Output the (x, y) coordinate of the center of the cell containing the given text.  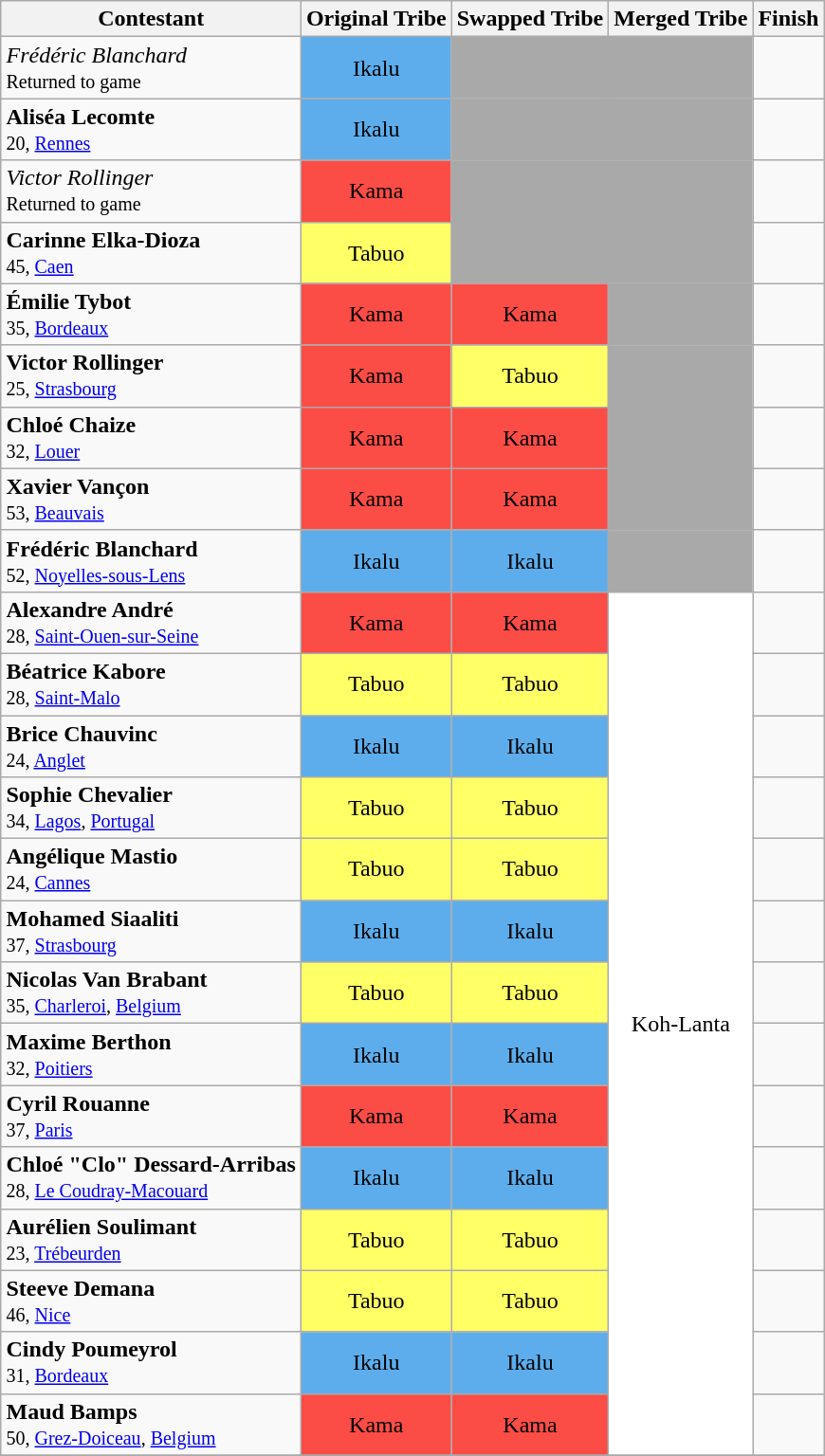
Cyril Rouanne37, Paris (151, 1117)
Aurélien Soulimant23, Trébeurden (151, 1240)
Merged Tribe (681, 19)
Carinne Elka-Dioza45, Caen (151, 252)
Koh-Lanta (681, 1024)
Maud Bamps50, Grez-Doiceau, Belgium (151, 1424)
Brice Chauvinc24, Anglet (151, 745)
Sophie Chevalier34, Lagos, Portugal (151, 808)
Frédéric BlanchardReturned to game (151, 68)
Steeve Demana46, Nice (151, 1301)
Frédéric Blanchard52, Noyelles-sous-Lens (151, 561)
Victor RollingerReturned to game (151, 191)
Émilie Tybot35, Bordeaux (151, 315)
Aliséa Lecomte20, Rennes (151, 129)
Alexandre André28, Saint-Ouen-sur-Seine (151, 622)
Finish (789, 19)
Angélique Mastio24, Cannes (151, 870)
Contestant (151, 19)
Chloé Chaize32, Louer (151, 438)
Cindy Poumeyrol31, Bordeaux (151, 1363)
Swapped Tribe (530, 19)
Xavier Vançon53, Beauvais (151, 499)
Victor Rollinger25, Strasbourg (151, 375)
Maxime Berthon32, Poitiers (151, 1054)
Béatrice Kabore28, Saint-Malo (151, 684)
Chloé "Clo" Dessard-Arribas28, Le Coudray-Macouard (151, 1177)
Mohamed Siaaliti37, Strasbourg (151, 931)
Nicolas Van Brabant35, Charleroi, Belgium (151, 993)
Original Tribe (376, 19)
